From the cell containing the given text, extract its center point as [x, y] coordinate. 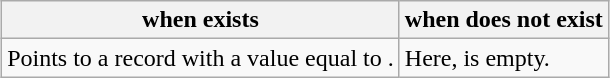
Points to a record with a value equal to . [201, 58]
when exists [201, 20]
when does not exist [504, 20]
Here, is empty. [504, 58]
